Find where the given text appears and provide that cell's center as (x, y) coordinate. 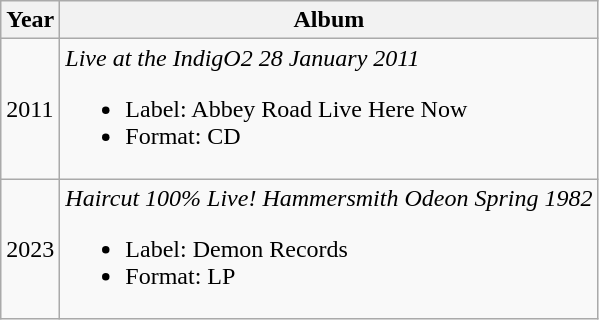
Album (329, 20)
Live at the IndigO2 28 January 2011 Label: Abbey Road Live Here NowFormat: CD (329, 109)
2011 (30, 109)
2023 (30, 249)
Year (30, 20)
Haircut 100% Live! Hammersmith Odeon Spring 1982Label: Demon RecordsFormat: LP (329, 249)
